Determine the [X, Y] coordinate at the center of the cell enclosing the given text.  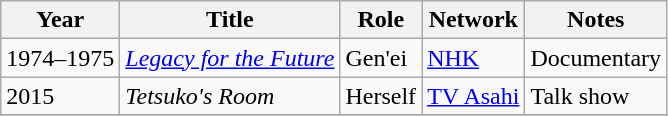
Documentary [596, 58]
1974–1975 [60, 58]
Gen'ei [381, 58]
NHK [474, 58]
Talk show [596, 96]
Role [381, 20]
Tetsuko's Room [230, 96]
Network [474, 20]
Herself [381, 96]
Title [230, 20]
2015 [60, 96]
Legacy for the Future [230, 58]
Year [60, 20]
TV Asahi [474, 96]
Notes [596, 20]
